Provide the (X, Y) coordinate of the cell's center where the given text is located.  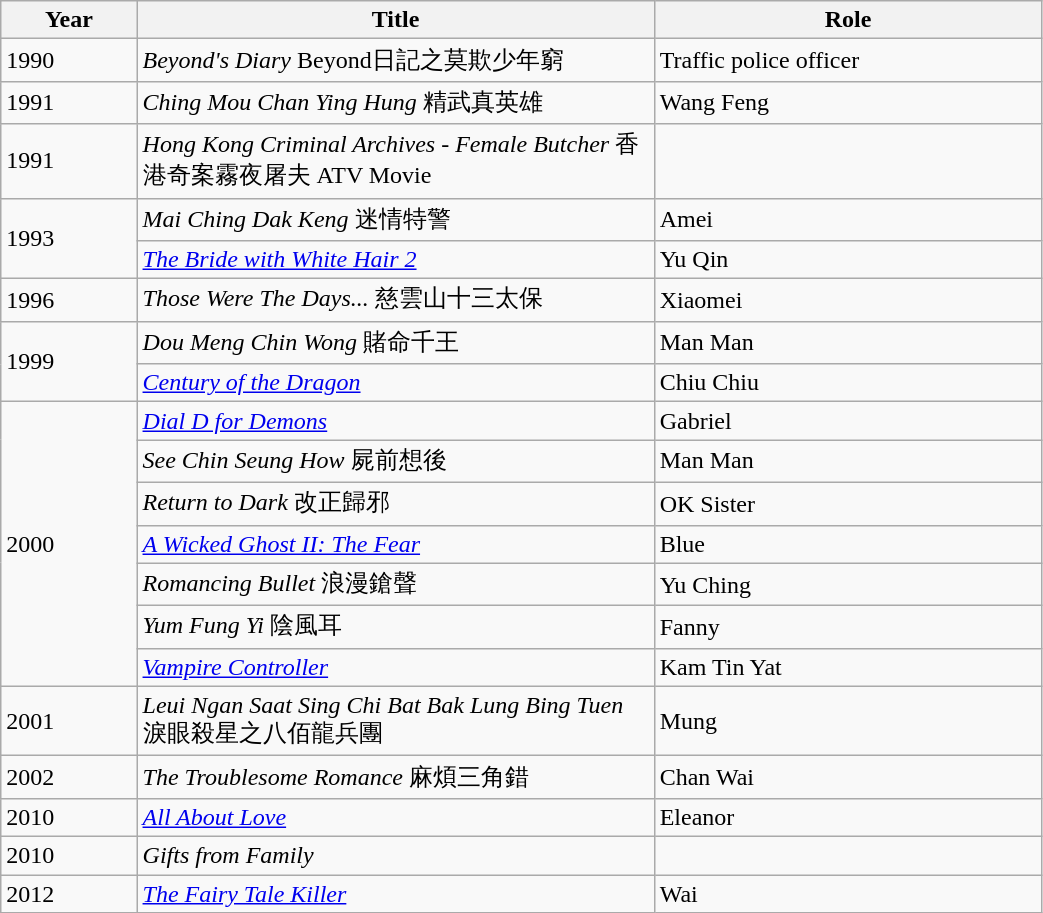
Title (396, 20)
Yu Ching (848, 584)
Role (848, 20)
Dou Meng Chin Wong 賭命千王 (396, 342)
Wang Feng (848, 102)
Vampire Controller (396, 667)
Year (69, 20)
1990 (69, 60)
Fanny (848, 628)
Century of the Dragon (396, 383)
The Fairy Tale Killer (396, 893)
Return to Dark 改正歸邪 (396, 504)
Gifts from Family (396, 855)
Amei (848, 220)
Xiaomei (848, 300)
Those Were The Days... 慈雲山十三太保 (396, 300)
2002 (69, 778)
Ching Mou Chan Ying Hung 精武真英雄 (396, 102)
Mung (848, 721)
2001 (69, 721)
OK Sister (848, 504)
The Troublesome Romance 麻煩三角錯 (396, 778)
1996 (69, 300)
Leui Ngan Saat Sing Chi Bat Bak Lung Bing Tuen 淚眼殺星之八佰龍兵團 (396, 721)
See Chin Seung How 屍前想後 (396, 462)
2012 (69, 893)
Beyond's Diary Beyond日記之莫欺少年窮 (396, 60)
Yu Qin (848, 260)
The Bride with White Hair 2 (396, 260)
Kam Tin Yat (848, 667)
Hong Kong Criminal Archives - Female Butcher 香港奇案霧夜屠夫 ATV Movie (396, 161)
Romancing Bullet 浪漫鎗聲 (396, 584)
Mai Ching Dak Keng 迷情特警 (396, 220)
Yum Fung Yi 陰風耳 (396, 628)
Eleanor (848, 817)
Wai (848, 893)
Dial D for Demons (396, 421)
A Wicked Ghost II: The Fear (396, 544)
All About Love (396, 817)
1999 (69, 362)
2000 (69, 544)
Chan Wai (848, 778)
Blue (848, 544)
1993 (69, 238)
Gabriel (848, 421)
Traffic police officer (848, 60)
Chiu Chiu (848, 383)
